Detect which cell encompasses the target text, then output its [X, Y] center coordinate. 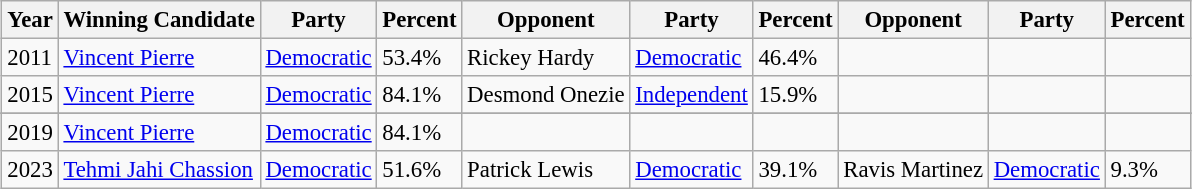
Ravis Martinez [913, 170]
2019 [30, 133]
Patrick Lewis [546, 170]
Tehmi Jahi Chassion [159, 170]
9.3% [1148, 170]
46.4% [796, 57]
51.6% [420, 170]
Winning Candidate [159, 20]
Year [30, 20]
2023 [30, 170]
53.4% [420, 57]
39.1% [796, 170]
Rickey Hardy [546, 57]
2011 [30, 57]
Desmond Onezie [546, 95]
2015 [30, 95]
15.9% [796, 95]
Independent [692, 95]
